Determine the (x, y) coordinate at the center of the cell enclosing the given text.  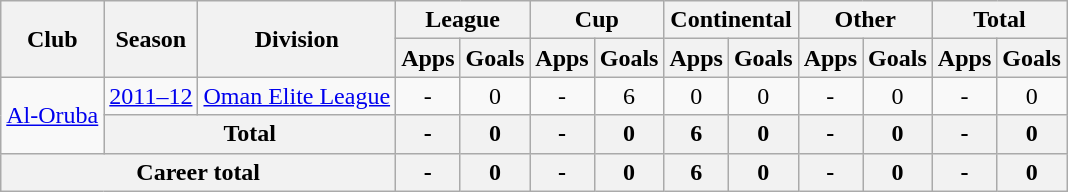
Season (151, 39)
Club (52, 39)
Division (297, 39)
League (463, 20)
Oman Elite League (297, 96)
Other (865, 20)
2011–12 (151, 96)
Cup (597, 20)
Al-Oruba (52, 115)
Career total (198, 172)
Continental (731, 20)
